Determine the [x, y] coordinate at the center of the cell enclosing the given text.  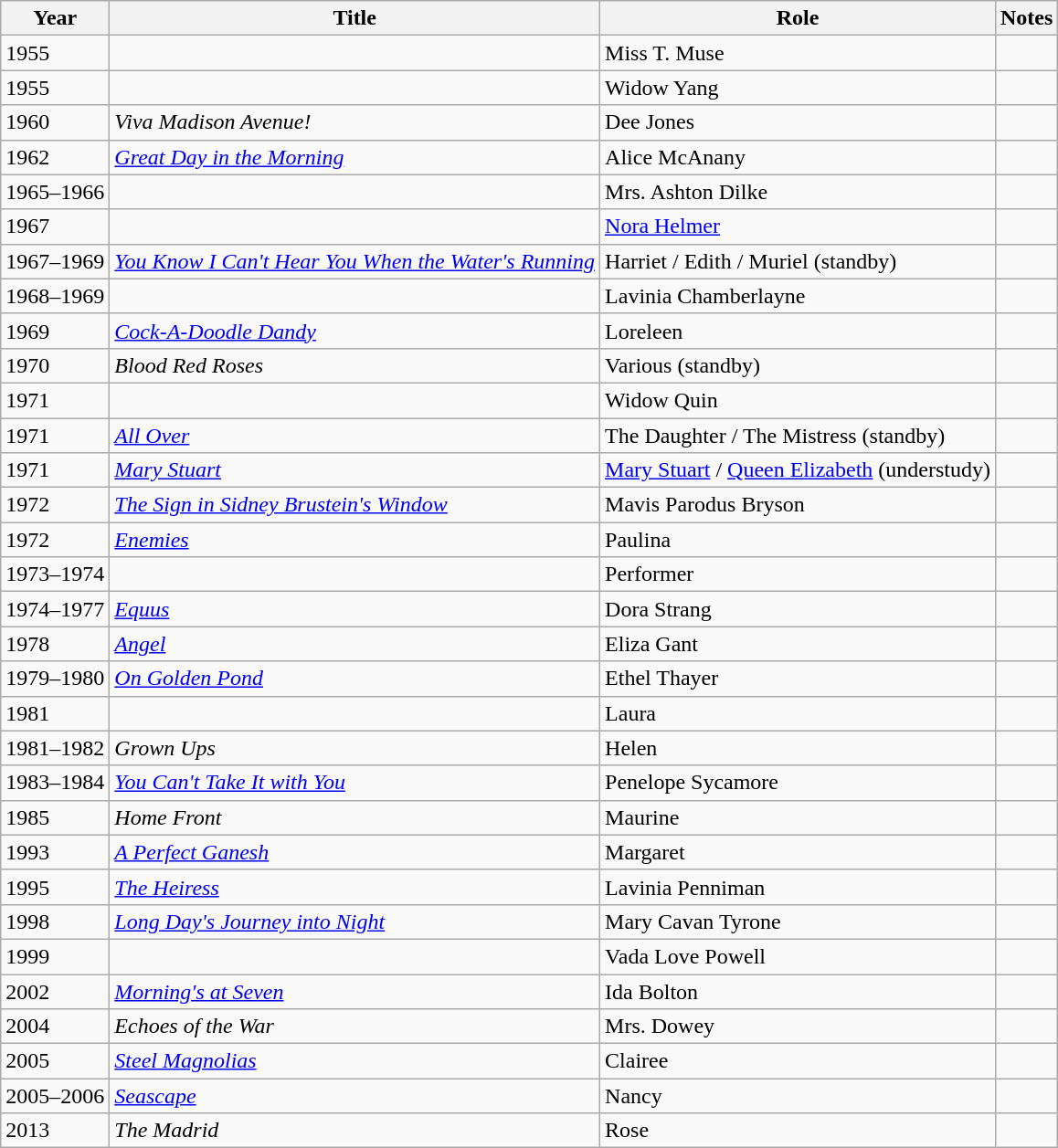
Notes [1026, 18]
You Know I Can't Hear You When the Water's Running [354, 261]
Loreleen [799, 331]
1999 [55, 956]
Mavis Parodus Bryson [799, 505]
Widow Quin [799, 400]
Ida Bolton [799, 991]
Enemies [354, 540]
Role [799, 18]
Miss T. Muse [799, 53]
2005–2006 [55, 1096]
Angel [354, 644]
Steel Magnolias [354, 1061]
Helen [799, 748]
Maurine [799, 817]
1978 [55, 644]
Margaret [799, 852]
1998 [55, 922]
Nora Helmer [799, 226]
Morning's at Seven [354, 991]
Performer [799, 574]
1970 [55, 365]
Mary Stuart [354, 470]
Home Front [354, 817]
1993 [55, 852]
You Can't Take It with You [354, 783]
1967–1969 [55, 261]
Equus [354, 609]
Viva Madison Avenue! [354, 122]
Great Day in the Morning [354, 157]
On Golden Pond [354, 679]
Eliza Gant [799, 644]
Paulina [799, 540]
1974–1977 [55, 609]
The Madrid [354, 1131]
1979–1980 [55, 679]
Vada Love Powell [799, 956]
Mrs. Ashton Dilke [799, 192]
2004 [55, 1027]
1969 [55, 331]
Widow Yang [799, 88]
Dee Jones [799, 122]
2002 [55, 991]
Grown Ups [354, 748]
Alice McAnany [799, 157]
A Perfect Ganesh [354, 852]
1967 [55, 226]
Mary Cavan Tyrone [799, 922]
The Daughter / The Mistress (standby) [799, 436]
1983–1984 [55, 783]
All Over [354, 436]
1968–1969 [55, 296]
Harriet / Edith / Muriel (standby) [799, 261]
Various (standby) [799, 365]
Mrs. Dowey [799, 1027]
Title [354, 18]
2013 [55, 1131]
Penelope Sycamore [799, 783]
1985 [55, 817]
2005 [55, 1061]
Lavinia Penniman [799, 887]
1995 [55, 887]
Seascape [354, 1096]
1960 [55, 122]
Long Day's Journey into Night [354, 922]
Blood Red Roses [354, 365]
Rose [799, 1131]
1973–1974 [55, 574]
1965–1966 [55, 192]
Echoes of the War [354, 1027]
Lavinia Chamberlayne [799, 296]
1981–1982 [55, 748]
1962 [55, 157]
1981 [55, 713]
Clairee [799, 1061]
Laura [799, 713]
Ethel Thayer [799, 679]
Dora Strang [799, 609]
Cock-A-Doodle Dandy [354, 331]
Nancy [799, 1096]
Year [55, 18]
The Sign in Sidney Brustein's Window [354, 505]
Mary Stuart / Queen Elizabeth (understudy) [799, 470]
The Heiress [354, 887]
